Locate the cell with the specified text and output its (x, y) center coordinate. 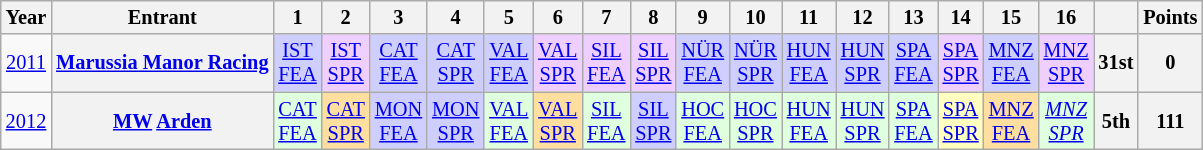
11 (809, 17)
Entrant (162, 17)
0 (1170, 63)
Year (26, 17)
9 (702, 17)
ISTFEA (297, 63)
NÜRSPR (756, 63)
1 (297, 17)
3 (398, 17)
2012 (26, 121)
6 (558, 17)
12 (863, 17)
4 (456, 17)
MONSPR (456, 121)
2 (346, 17)
NÜRFEA (702, 63)
2011 (26, 63)
5th (1116, 121)
16 (1066, 17)
14 (961, 17)
5 (508, 17)
111 (1170, 121)
7 (606, 17)
MONFEA (398, 121)
ISTSPR (346, 63)
Marussia Manor Racing (162, 63)
HOCFEA (702, 121)
13 (913, 17)
15 (1012, 17)
HOCSPR (756, 121)
MW Arden (162, 121)
8 (653, 17)
10 (756, 17)
Points (1170, 17)
31st (1116, 63)
